For the text-containing cell, return its midpoint in [X, Y] coordinate format. 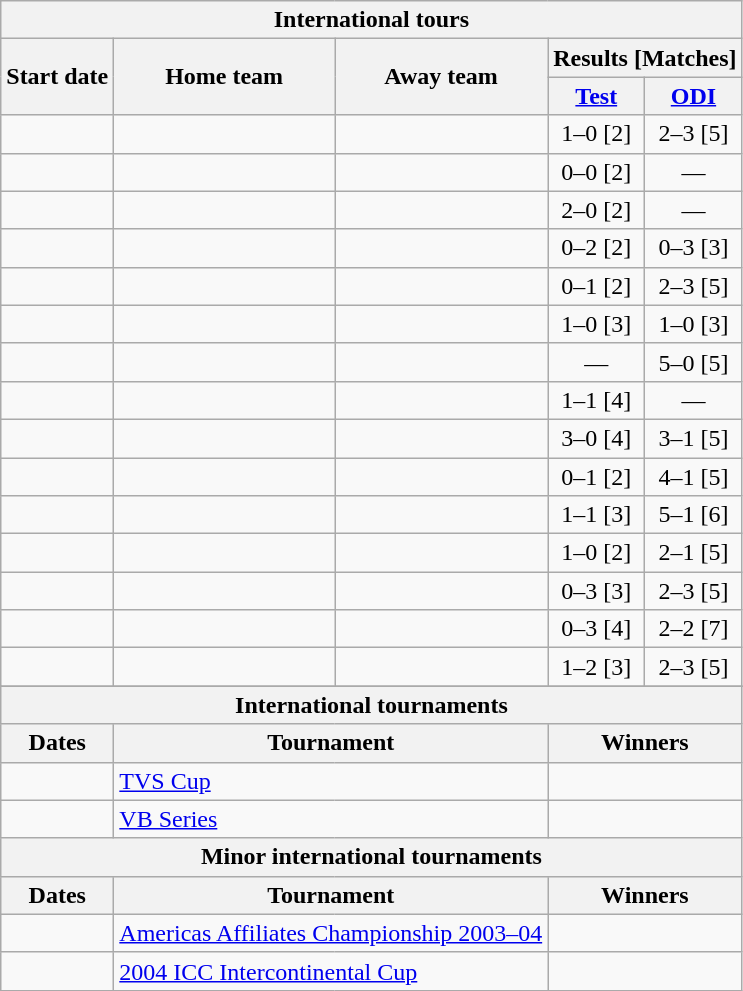
0–3 [4] [596, 629]
Americas Affiliates Championship 2003–04 [331, 933]
ODI [694, 96]
1–2 [3] [596, 667]
4–1 [5] [694, 477]
0–0 [2] [596, 172]
0–2 [2] [596, 248]
2–1 [5] [694, 553]
1–1 [4] [596, 400]
International tours [372, 20]
Minor international tournaments [372, 857]
2–0 [2] [596, 210]
TVS Cup [331, 781]
5–1 [6] [694, 515]
Home team [224, 77]
3–0 [4] [596, 438]
3–1 [5] [694, 438]
International tournaments [372, 705]
Away team [442, 77]
1–1 [3] [596, 515]
VB Series [331, 819]
5–0 [5] [694, 362]
Test [596, 96]
Results [Matches] [645, 58]
2–2 [7] [694, 629]
Start date [58, 77]
2004 ICC Intercontinental Cup [331, 971]
